Detect which cell encompasses the target text, then output its [X, Y] center coordinate. 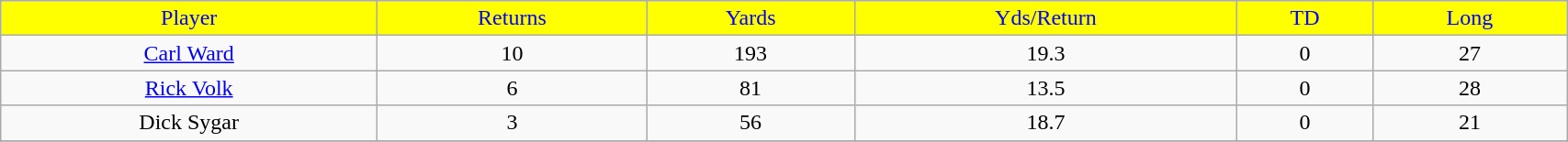
TD [1304, 18]
3 [513, 123]
27 [1470, 53]
Rick Volk [189, 88]
19.3 [1045, 53]
10 [513, 53]
Dick Sygar [189, 123]
18.7 [1045, 123]
Returns [513, 18]
6 [513, 88]
21 [1470, 123]
Yds/Return [1045, 18]
Player [189, 18]
81 [750, 88]
193 [750, 53]
28 [1470, 88]
56 [750, 123]
Carl Ward [189, 53]
Long [1470, 18]
Yards [750, 18]
13.5 [1045, 88]
